Pinpoint the cell where the given text exists, returning its (X, Y) midpoint coordinate. 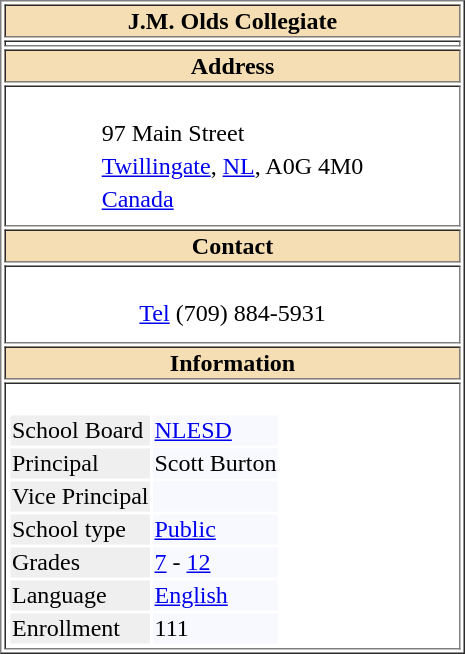
7 - 12 (216, 563)
Vice Principal (80, 497)
Grades (80, 563)
School Board NLESD Principal Scott Burton Vice Principal School type Public Grades 7 - 12 Language English Enrollment 111 (232, 516)
NLESD (216, 431)
97 Main Street (232, 133)
School Board (80, 431)
Scott Burton (216, 463)
Canada (232, 199)
Contact (232, 246)
Principal (80, 463)
Language (80, 595)
Twillingate, NL, A0G 4M0 (232, 167)
Enrollment (80, 629)
English (216, 595)
Address (232, 66)
111 (216, 629)
97 Main Street Twillingate, NL, A0G 4M0 Canada (232, 156)
J.M. Olds Collegiate (232, 20)
Information (232, 362)
Public (216, 529)
School type (80, 529)
